Return the [X, Y] coordinate for the center point of the cell that contains the specified text.  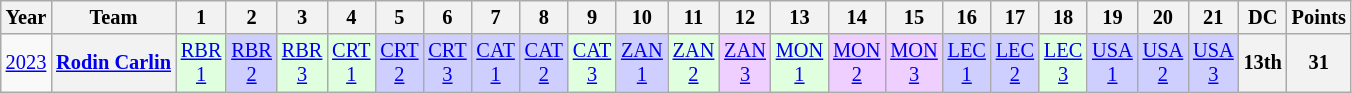
LEC1 [967, 63]
CRT2 [399, 63]
13th [1263, 63]
LEC2 [1015, 63]
USA3 [1213, 63]
ZAN1 [642, 63]
MON3 [914, 63]
10 [642, 17]
RBR3 [302, 63]
LEC3 [1063, 63]
1 [201, 17]
ZAN2 [694, 63]
Points [1319, 17]
17 [1015, 17]
Year [26, 17]
9 [592, 17]
19 [1112, 17]
Team [114, 17]
4 [351, 17]
RBR2 [251, 63]
6 [447, 17]
2023 [26, 63]
DC [1263, 17]
14 [856, 17]
MON2 [856, 63]
CRT1 [351, 63]
CAT2 [544, 63]
CAT3 [592, 63]
RBR1 [201, 63]
USA1 [1112, 63]
20 [1163, 17]
13 [800, 17]
ZAN3 [745, 63]
CRT3 [447, 63]
Rodin Carlin [114, 63]
MON1 [800, 63]
18 [1063, 17]
3 [302, 17]
12 [745, 17]
15 [914, 17]
USA2 [1163, 63]
5 [399, 17]
16 [967, 17]
CAT1 [496, 63]
8 [544, 17]
21 [1213, 17]
11 [694, 17]
2 [251, 17]
7 [496, 17]
31 [1319, 63]
